Output the [x, y] coordinate of the center of the cell containing the given text.  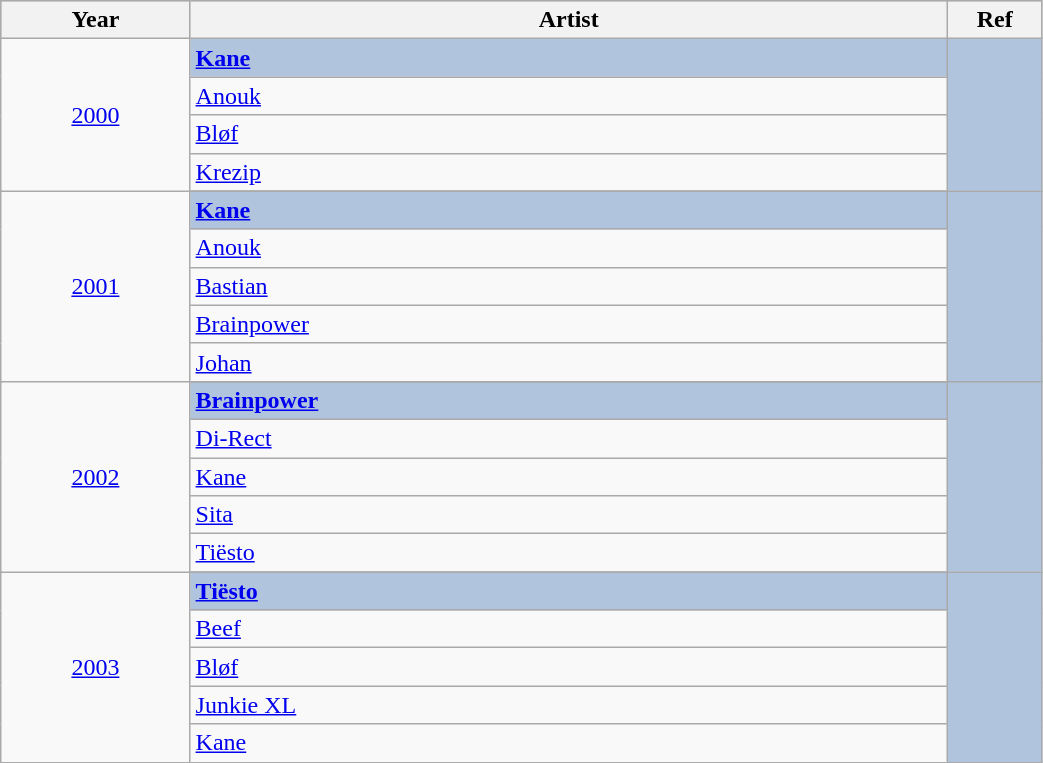
Year [96, 20]
Johan [568, 362]
Di-Rect [568, 438]
Bastian [568, 286]
2001 [96, 286]
2003 [96, 667]
Artist [568, 20]
2000 [96, 115]
Krezip [568, 172]
2002 [96, 476]
Junkie XL [568, 705]
Ref [994, 20]
Sita [568, 515]
Beef [568, 629]
